Extract the (X, Y) coordinate from the center of the cell holding the provided text.  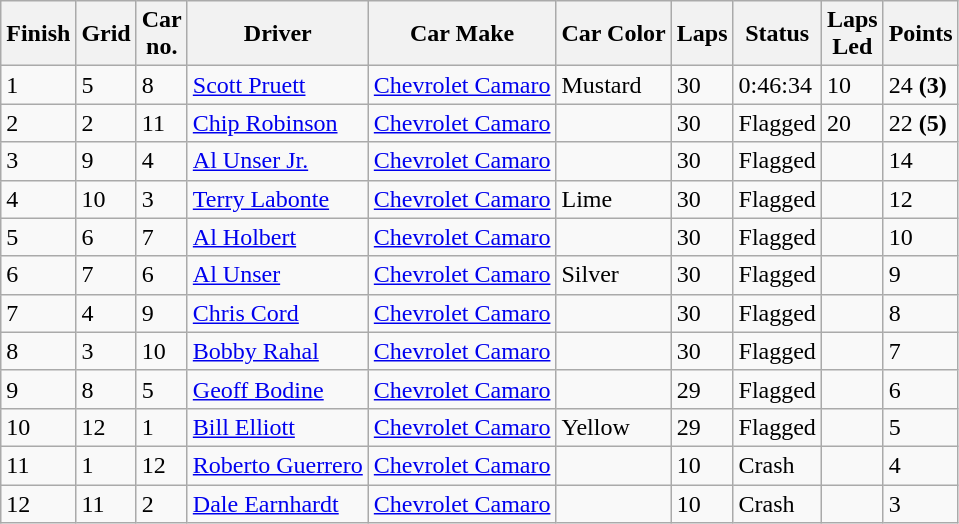
14 (920, 161)
Dale Earnhardt (278, 503)
Carno. (162, 34)
24 (3) (920, 85)
Terry Labonte (278, 199)
Lime (614, 199)
Roberto Guerrero (278, 465)
22 (5) (920, 123)
Yellow (614, 427)
Scott Pruett (278, 85)
Grid (106, 34)
Silver (614, 275)
Al Unser (278, 275)
Car Make (462, 34)
Finish (38, 34)
Geoff Bodine (278, 389)
Chris Cord (278, 313)
Driver (278, 34)
Chip Robinson (278, 123)
Bobby Rahal (278, 351)
20 (852, 123)
Bill Elliott (278, 427)
Mustard (614, 85)
Al Unser Jr. (278, 161)
0:46:34 (777, 85)
Status (777, 34)
Al Holbert (278, 237)
Points (920, 34)
LapsLed (852, 34)
Car Color (614, 34)
Laps (702, 34)
